Return (X, Y) of the center of cell containing provided text 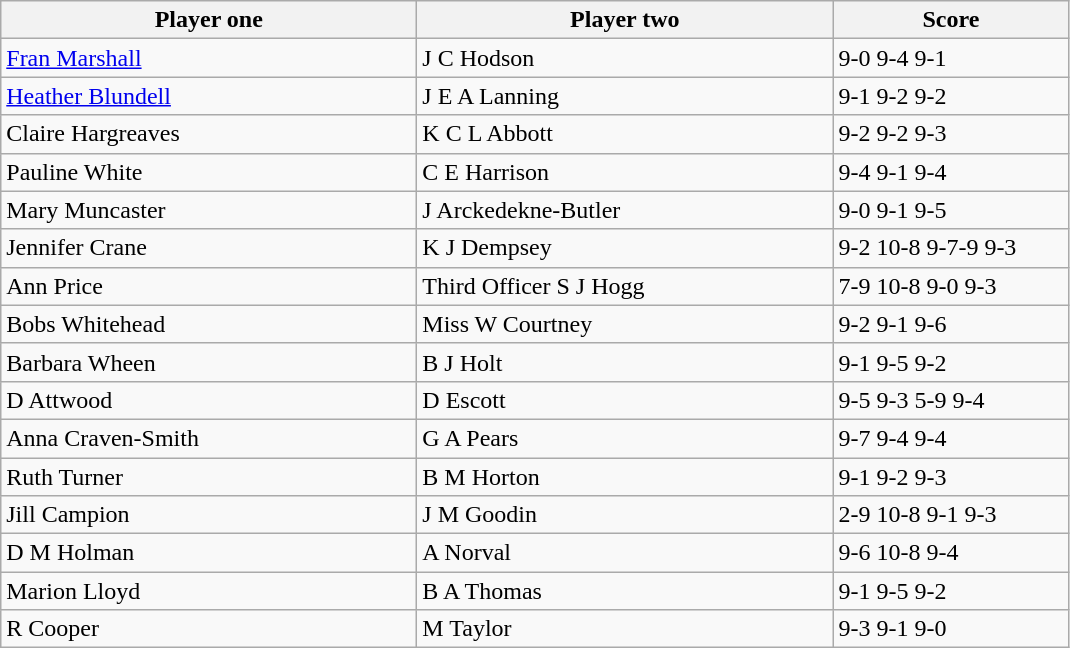
Player two (625, 20)
Third Officer S J Hogg (625, 286)
Fran Marshall (209, 58)
K J Dempsey (625, 248)
Heather Blundell (209, 96)
Miss W Courtney (625, 324)
J M Goodin (625, 515)
9-2 9-1 9-6 (951, 324)
Pauline White (209, 172)
J Arckedekne-Butler (625, 210)
Score (951, 20)
9-1 9-2 9-2 (951, 96)
G A Pears (625, 438)
Mary Muncaster (209, 210)
9-2 9-2 9-3 (951, 134)
Marion Lloyd (209, 591)
9-3 9-1 9-0 (951, 629)
9-0 9-4 9-1 (951, 58)
Player one (209, 20)
9-1 9-2 9-3 (951, 477)
Barbara Wheen (209, 362)
M Taylor (625, 629)
Jennifer Crane (209, 248)
D M Holman (209, 553)
Jill Campion (209, 515)
Anna Craven-Smith (209, 438)
J C Hodson (625, 58)
9-7 9-4 9-4 (951, 438)
A Norval (625, 553)
9-4 9-1 9-4 (951, 172)
B M Horton (625, 477)
Ann Price (209, 286)
K C L Abbott (625, 134)
7-9 10-8 9-0 9-3 (951, 286)
9-2 10-8 9-7-9 9-3 (951, 248)
B J Holt (625, 362)
R Cooper (209, 629)
C E Harrison (625, 172)
2-9 10-8 9-1 9-3 (951, 515)
9-6 10-8 9-4 (951, 553)
9-0 9-1 9-5 (951, 210)
Ruth Turner (209, 477)
Bobs Whitehead (209, 324)
Claire Hargreaves (209, 134)
D Escott (625, 400)
B A Thomas (625, 591)
J E A Lanning (625, 96)
9-5 9-3 5-9 9-4 (951, 400)
D Attwood (209, 400)
